Capture the cell that displays the provided text and extract its [x, y] central coordinate. 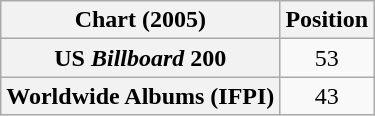
53 [327, 58]
US Billboard 200 [140, 58]
Position [327, 20]
Worldwide Albums (IFPI) [140, 96]
Chart (2005) [140, 20]
43 [327, 96]
